Search for the cell housing the specified text and yield its [X, Y] center coordinate. 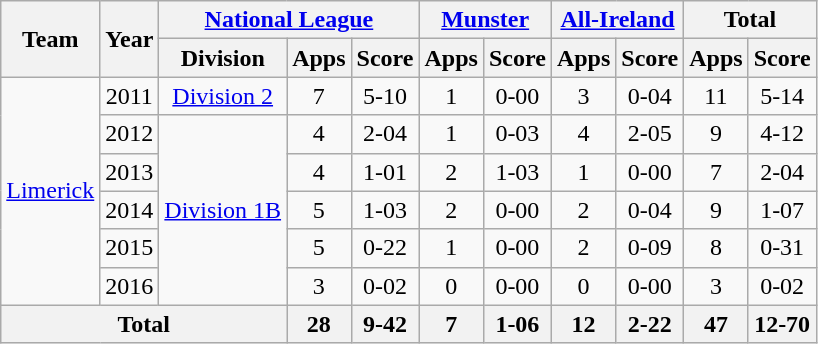
2014 [130, 210]
2-22 [650, 324]
5-10 [385, 96]
12 [583, 324]
Year [130, 39]
4-12 [782, 134]
1-07 [782, 210]
47 [716, 324]
28 [319, 324]
Munster [485, 20]
Limerick [50, 191]
5-14 [782, 96]
Team [50, 39]
2013 [130, 172]
2016 [130, 286]
2011 [130, 96]
12-70 [782, 324]
0-22 [385, 248]
1-06 [517, 324]
Division [223, 58]
2012 [130, 134]
9-42 [385, 324]
0-31 [782, 248]
1-01 [385, 172]
All-Ireland [617, 20]
11 [716, 96]
8 [716, 248]
2015 [130, 248]
0-03 [517, 134]
National League [289, 20]
0-09 [650, 248]
Division 2 [223, 96]
Division 1B [223, 210]
2-05 [650, 134]
